Identify which cell holds the provided text, then report its (x, y) central coordinate. 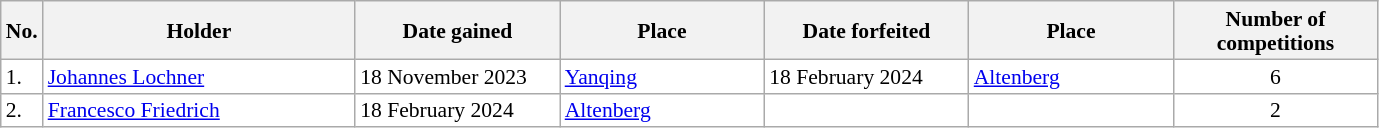
Number of competitions (1276, 30)
1. (22, 76)
Holder (200, 30)
6 (1276, 76)
18 November 2023 (458, 76)
Francesco Friedrich (200, 110)
No. (22, 30)
Date gained (458, 30)
Date forfeited (866, 30)
Yanqing (662, 76)
2. (22, 110)
Johannes Lochner (200, 76)
2 (1276, 110)
